Determine the [x, y] coordinate at the center of the cell enclosing the given text.  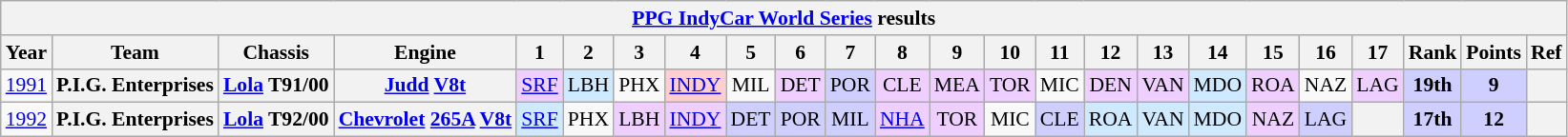
Ref [1546, 52]
Year [27, 52]
Lola T92/00 [277, 120]
6 [801, 52]
13 [1162, 52]
8 [903, 52]
1 [540, 52]
Rank [1433, 52]
16 [1326, 52]
Points [1494, 52]
10 [1010, 52]
1991 [27, 86]
7 [850, 52]
11 [1059, 52]
14 [1218, 52]
19th [1433, 86]
17th [1433, 120]
Chassis [277, 52]
DEN [1111, 86]
Lola T91/00 [277, 86]
1992 [27, 120]
Team [136, 52]
4 [695, 52]
PPG IndyCar World Series results [784, 18]
3 [639, 52]
MEA [957, 86]
2 [588, 52]
Engine [426, 52]
Chevrolet 265A V8t [426, 120]
5 [751, 52]
15 [1273, 52]
NHA [903, 120]
Judd V8t [426, 86]
17 [1377, 52]
